Scan for the cell matching the given text and deliver its [X, Y] coordinate at center. 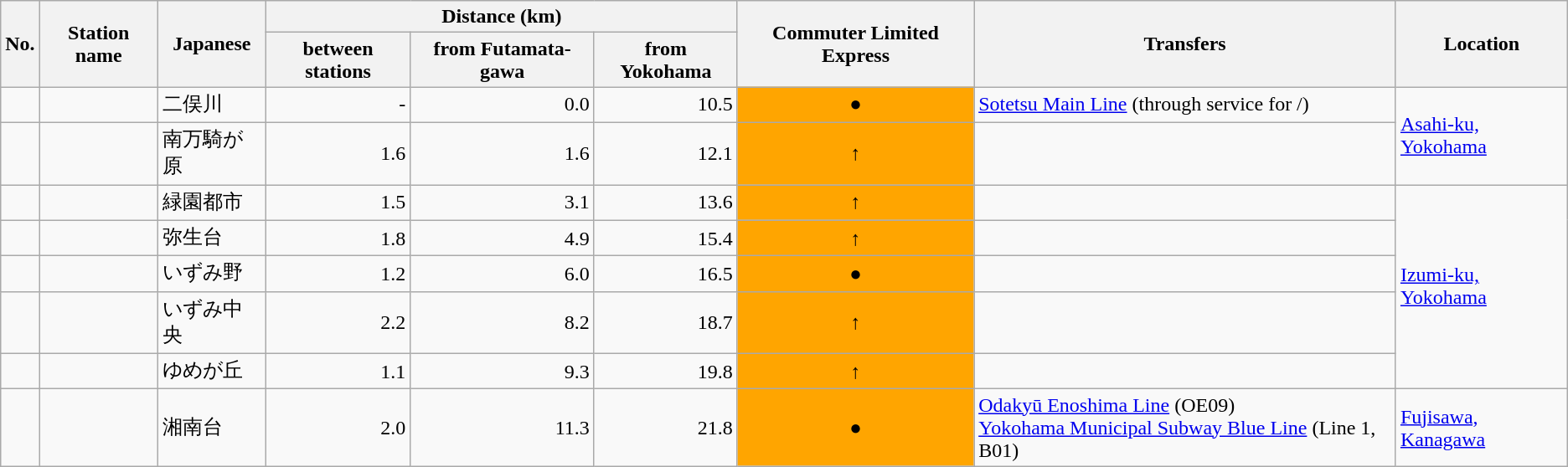
Commuter Limited Express [855, 44]
6.0 [503, 275]
21.8 [665, 428]
1.1 [338, 372]
Asahi-ku, Yokohama [1481, 136]
Transfers [1185, 44]
2.0 [338, 428]
No. [20, 44]
18.7 [665, 322]
Fujisawa, Kanagawa [1481, 428]
- [338, 105]
Izumi-ku, Yokohama [1481, 286]
8.2 [503, 322]
from Yokohama [665, 60]
緑園都市 [211, 203]
1.5 [338, 203]
16.5 [665, 275]
19.8 [665, 372]
Odakyū Enoshima Line (OE09) Yokohama Municipal Subway Blue Line (Line 1, B01) [1185, 428]
1.8 [338, 238]
Japanese [211, 44]
11.3 [503, 428]
Distance (km) [501, 17]
10.5 [665, 105]
between stations [338, 60]
1.2 [338, 275]
いずみ野 [211, 275]
いずみ中央 [211, 322]
from Futamata-gawa [503, 60]
Station name [99, 44]
弥生台 [211, 238]
15.4 [665, 238]
3.1 [503, 203]
13.6 [665, 203]
4.9 [503, 238]
南万騎が原 [211, 153]
Location [1481, 44]
0.0 [503, 105]
12.1 [665, 153]
9.3 [503, 372]
二俣川 [211, 105]
湘南台 [211, 428]
2.2 [338, 322]
Sotetsu Main Line (through service for /) [1185, 105]
ゆめが丘 [211, 372]
